Determine the [x, y] coordinate at the center of the cell enclosing the given text.  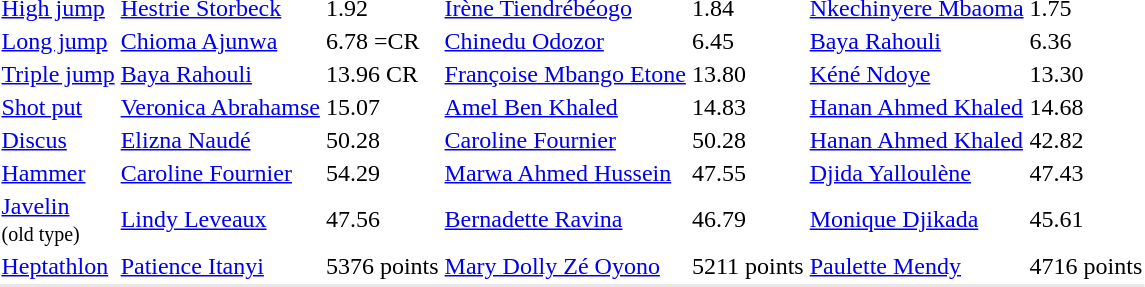
5376 points [382, 266]
42.82 [1086, 140]
Kéné Ndoye [916, 74]
54.29 [382, 173]
Lindy Leveaux [220, 220]
Chioma Ajunwa [220, 41]
4716 points [1086, 266]
13.80 [748, 74]
13.30 [1086, 74]
Chinedu Odozor [565, 41]
Triple jump [58, 74]
47.43 [1086, 173]
13.96 CR [382, 74]
Monique Djikada [916, 220]
6.36 [1086, 41]
Veronica Abrahamse [220, 107]
Discus [58, 140]
6.78 =CR [382, 41]
14.68 [1086, 107]
Djida Yalloulène [916, 173]
6.45 [748, 41]
Bernadette Ravina [565, 220]
Amel Ben Khaled [565, 107]
Marwa Ahmed Hussein [565, 173]
Paulette Mendy [916, 266]
Shot put [58, 107]
45.61 [1086, 220]
15.07 [382, 107]
Françoise Mbango Etone [565, 74]
14.83 [748, 107]
46.79 [748, 220]
47.56 [382, 220]
Heptathlon [58, 266]
5211 points [748, 266]
Elizna Naudé [220, 140]
Patience Itanyi [220, 266]
Hammer [58, 173]
Long jump [58, 41]
Javelin(old type) [58, 220]
47.55 [748, 173]
Mary Dolly Zé Oyono [565, 266]
